Locate the cell with the specified text and output its (x, y) center coordinate. 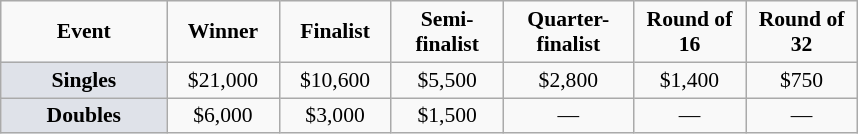
$1,400 (689, 80)
$1,500 (447, 116)
Event (84, 32)
$10,600 (335, 80)
$5,500 (447, 80)
Finalist (335, 32)
$750 (802, 80)
Singles (84, 80)
$21,000 (223, 80)
Winner (223, 32)
$2,800 (568, 80)
Quarter-finalist (568, 32)
$6,000 (223, 116)
Doubles (84, 116)
$3,000 (335, 116)
Round of 16 (689, 32)
Semi-finalist (447, 32)
Round of 32 (802, 32)
